Return (X, Y) of the center of cell containing provided text 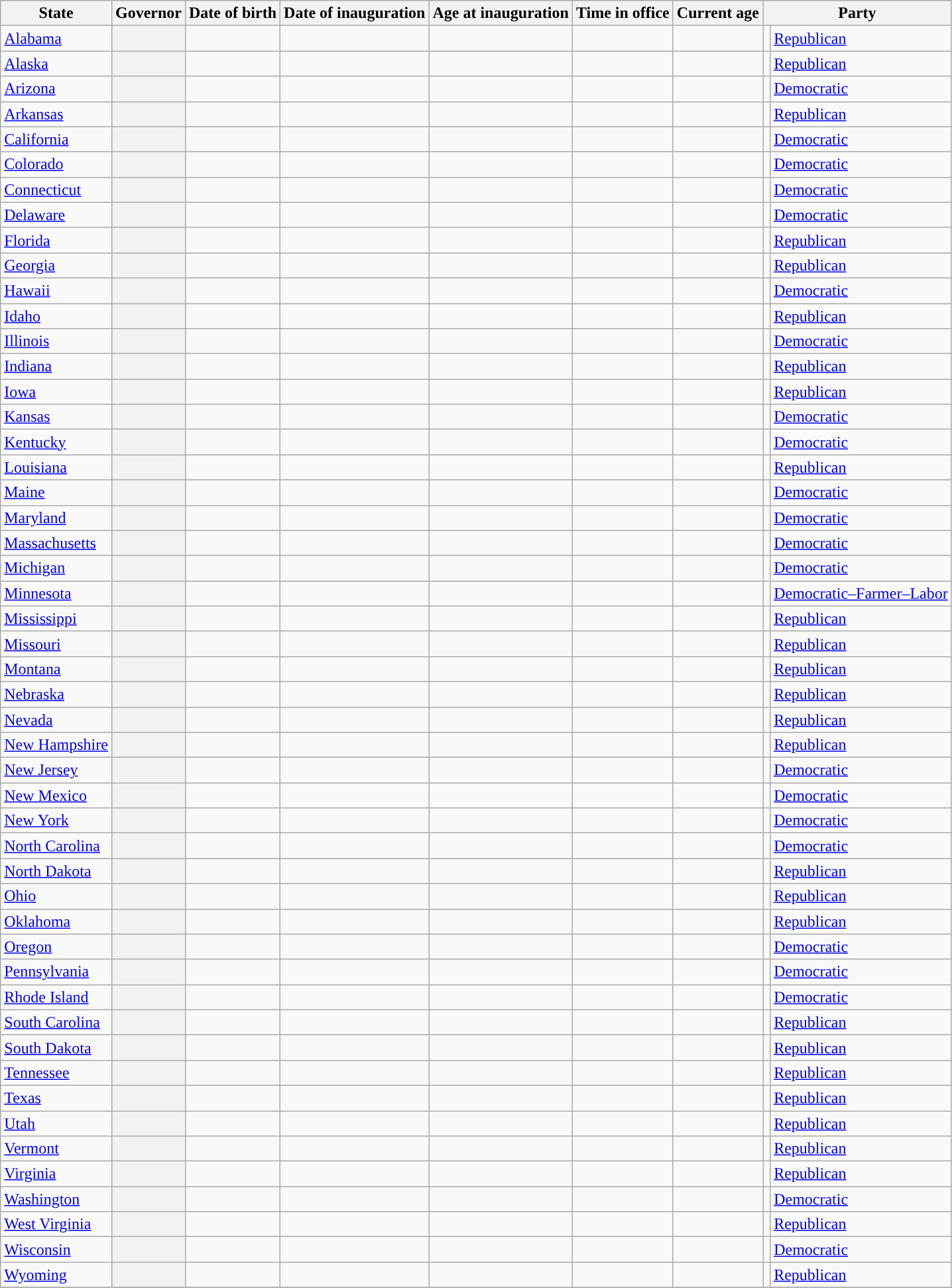
Alaska (56, 64)
Tennessee (56, 1073)
Texas (56, 1098)
Iowa (56, 392)
Ohio (56, 896)
North Carolina (56, 846)
Louisiana (56, 467)
Missouri (56, 644)
Georgia (56, 265)
Current age (717, 13)
New Mexico (56, 795)
Governor (149, 13)
Rhode Island (56, 997)
Date of inauguration (355, 13)
Nebraska (56, 694)
Pennsylvania (56, 972)
Arizona (56, 89)
Oklahoma (56, 921)
Indiana (56, 367)
Hawaii (56, 290)
Idaho (56, 316)
Florida (56, 240)
New York (56, 821)
Democratic–Farmer–Labor (861, 593)
Delaware (56, 215)
Maine (56, 493)
Kentucky (56, 442)
Colorado (56, 164)
Montana (56, 669)
Maryland (56, 518)
State (56, 13)
Virginia (56, 1174)
Alabama (56, 38)
Arkansas (56, 114)
California (56, 139)
New Hampshire (56, 745)
South Dakota (56, 1047)
Michigan (56, 568)
New Jersey (56, 770)
Utah (56, 1124)
North Dakota (56, 871)
Illinois (56, 341)
Wyoming (56, 1275)
South Carolina (56, 1022)
Oregon (56, 947)
Date of birth (232, 13)
Mississippi (56, 618)
Party (858, 13)
Time in office (623, 13)
Minnesota (56, 593)
Washington (56, 1199)
West Virginia (56, 1224)
Age at inauguration (501, 13)
Nevada (56, 719)
Vermont (56, 1149)
Wisconsin (56, 1250)
Massachusetts (56, 543)
Connecticut (56, 190)
Kansas (56, 417)
